Return (X, Y) of the center of cell containing provided text 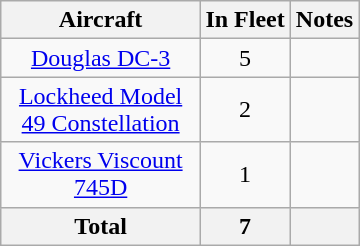
Notes (324, 20)
2 (245, 110)
5 (245, 58)
Lockheed Model 49 Constellation (100, 110)
Aircraft (100, 20)
Total (100, 226)
In Fleet (245, 20)
Douglas DC-3 (100, 58)
7 (245, 226)
1 (245, 174)
Vickers Viscount 745D (100, 174)
